Pinpoint the cell where the given text exists, returning its (X, Y) midpoint coordinate. 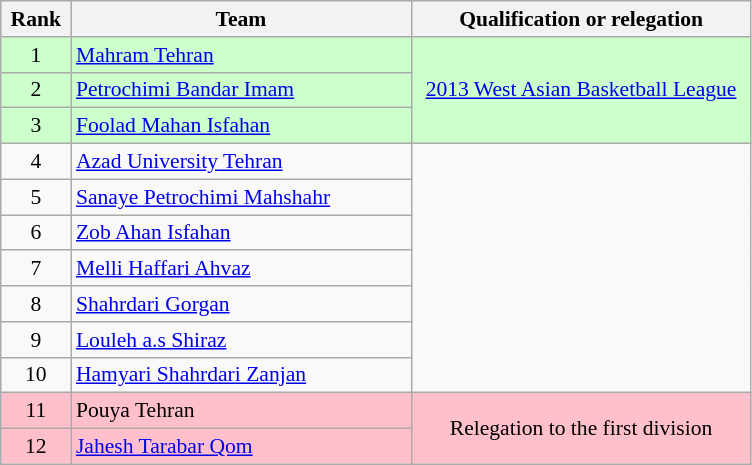
Zob Ahan Isfahan (241, 233)
Shahrdari Gorgan (241, 304)
Relegation to the first division (581, 428)
Pouya Tehran (241, 411)
Melli Haffari Ahvaz (241, 269)
Rank (36, 19)
Team (241, 19)
1 (36, 55)
2013 West Asian Basketball League (581, 90)
Jahesh Tarabar Qom (241, 447)
Qualification or relegation (581, 19)
5 (36, 197)
12 (36, 447)
Petrochimi Bandar Imam (241, 90)
11 (36, 411)
Mahram Tehran (241, 55)
2 (36, 90)
3 (36, 126)
Azad University Tehran (241, 162)
6 (36, 233)
10 (36, 375)
Foolad Mahan Isfahan (241, 126)
Hamyari Shahrdari Zanjan (241, 375)
Louleh a.s Shiraz (241, 340)
Sanaye Petrochimi Mahshahr (241, 197)
8 (36, 304)
7 (36, 269)
9 (36, 340)
4 (36, 162)
